Find where the given text appears and provide that cell's center as [X, Y] coordinate. 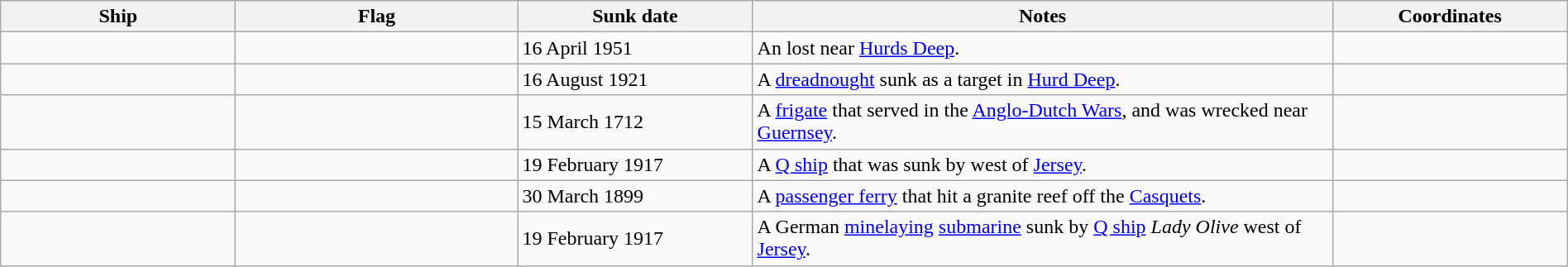
16 August 1921 [635, 79]
A dreadnought sunk as a target in Hurd Deep. [1042, 79]
30 March 1899 [635, 196]
15 March 1712 [635, 122]
A Q ship that was sunk by west of Jersey. [1042, 164]
Ship [118, 17]
Coordinates [1450, 17]
A passenger ferry that hit a granite reef off the Casquets. [1042, 196]
Sunk date [635, 17]
A German minelaying submarine sunk by Q ship Lady Olive west of Jersey. [1042, 238]
Flag [377, 17]
16 April 1951 [635, 48]
A frigate that served in the Anglo-Dutch Wars, and was wrecked near Guernsey. [1042, 122]
Notes [1042, 17]
An lost near Hurds Deep. [1042, 48]
